Provide the (X, Y) coordinate of the cell's center where the given text is located.  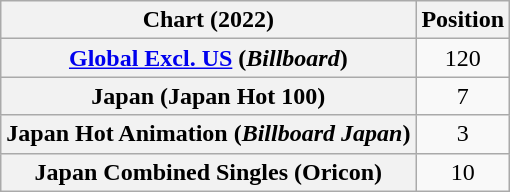
Japan Combined Singles (Oricon) (208, 172)
Japan Hot Animation (Billboard Japan) (208, 134)
Global Excl. US (Billboard) (208, 58)
120 (463, 58)
3 (463, 134)
Japan (Japan Hot 100) (208, 96)
7 (463, 96)
Chart (2022) (208, 20)
Position (463, 20)
10 (463, 172)
